Provide the [x, y] coordinate of the cell's center where the given text is located.  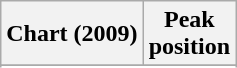
Peakposition [189, 34]
Chart (2009) [72, 34]
